Identify which cell holds the provided text, then report its (x, y) central coordinate. 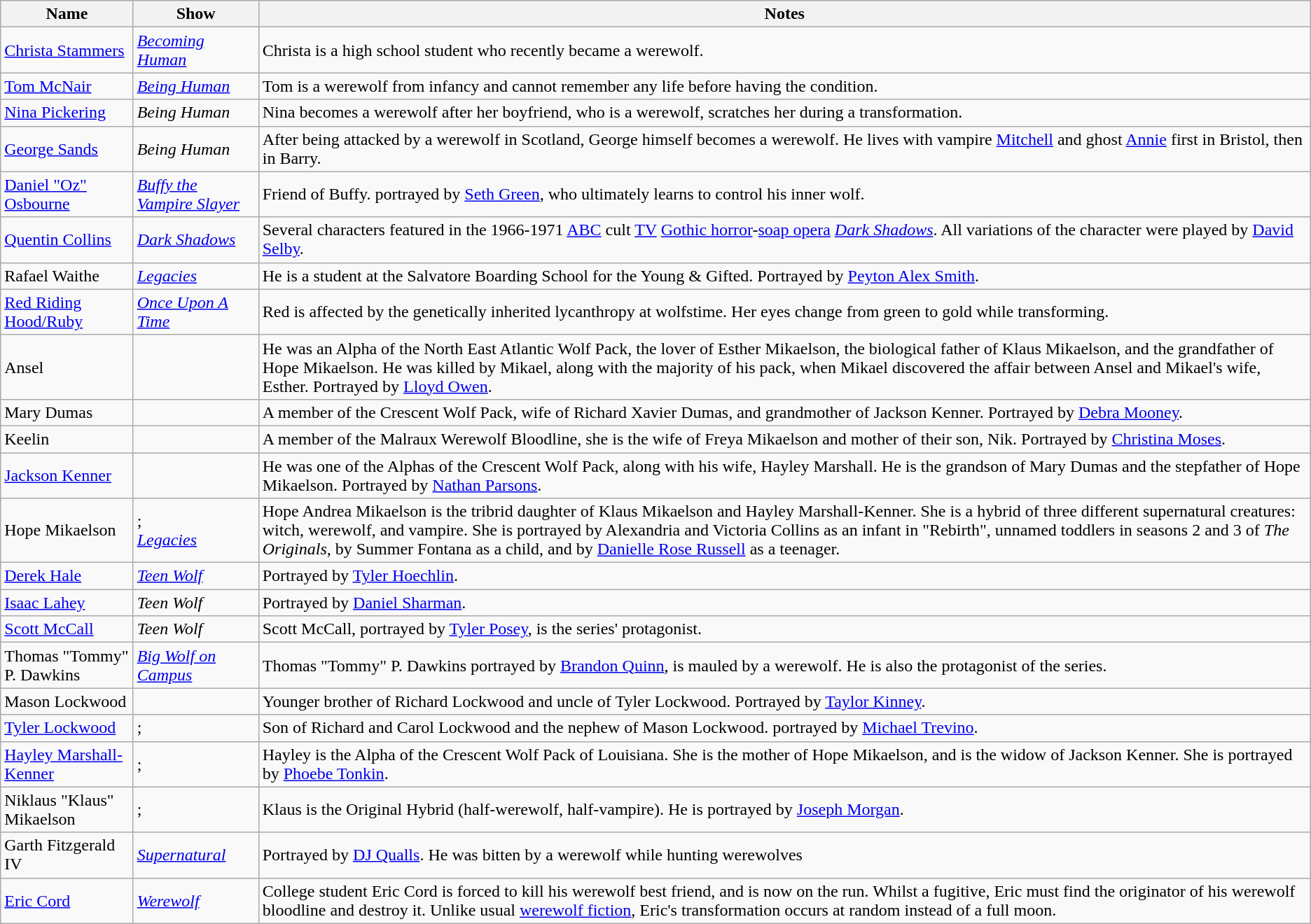
Keelin (67, 439)
Christa is a high school student who recently became a werewolf. (784, 50)
A member of the Malraux Werewolf Bloodline, she is the wife of Freya Mikaelson and mother of their son, Nik. Portrayed by Christina Moses. (784, 439)
;Legacies (196, 531)
Nina becomes a werewolf after her boyfriend, who is a werewolf, scratches her during a transformation. (784, 113)
Once Upon A Time (196, 312)
Son of Richard and Carol Lockwood and the nephew of Mason Lockwood. portrayed by Michael Trevino. (784, 728)
Scott McCall (67, 629)
Garth Fitzgerald IV (67, 855)
Nina Pickering (67, 113)
Thomas "Tommy" P. Dawkins (67, 665)
Scott McCall, portrayed by Tyler Posey, is the series' protagonist. (784, 629)
Name (67, 14)
Portrayed by DJ Qualls. He was bitten by a werewolf while hunting werewolves (784, 855)
Dark Shadows (196, 239)
Friend of Buffy. portrayed by Seth Green, who ultimately learns to control his inner wolf. (784, 195)
Tom is a werewolf from infancy and cannot remember any life before having the condition. (784, 86)
Isaac Lahey (67, 603)
Buffy the Vampire Slayer (196, 195)
Mason Lockwood (67, 701)
Portrayed by Tyler Hoechlin. (784, 576)
Legacies (196, 276)
Ansel (67, 367)
He is a student at the Salvatore Boarding School for the Young & Gifted. Portrayed by Peyton Alex Smith. (784, 276)
Eric Cord (67, 900)
Becoming Human (196, 50)
George Sands (67, 148)
Derek Hale (67, 576)
Daniel "Oz" Osbourne (67, 195)
Big Wolf on Campus (196, 665)
Quentin Collins (67, 239)
Klaus is the Original Hybrid (half-werewolf, half-vampire). He is portrayed by Joseph Morgan. (784, 809)
A member of the Crescent Wolf Pack, wife of Richard Xavier Dumas, and grandmother of Jackson Kenner. Portrayed by Debra Mooney. (784, 412)
Hayley Marshall-Kenner (67, 764)
Red is affected by the genetically inherited lycanthropy at wolfstime. Her eyes change from green to gold while transforming. (784, 312)
Younger brother of Richard Lockwood and uncle of Tyler Lockwood. Portrayed by Taylor Kinney. (784, 701)
Niklaus "Klaus" Mikaelson (67, 809)
Tom McNair (67, 86)
Thomas "Tommy" P. Dawkins portrayed by Brandon Quinn, is mauled by a werewolf. He is also the protagonist of the series. (784, 665)
Red Riding Hood/Ruby (67, 312)
Werewolf (196, 900)
Portrayed by Daniel Sharman. (784, 603)
Mary Dumas (67, 412)
Notes (784, 14)
Tyler Lockwood (67, 728)
Show (196, 14)
Hope Mikaelson (67, 531)
Rafael Waithe (67, 276)
Christa Stammers (67, 50)
Supernatural (196, 855)
Jackson Kenner (67, 475)
